Extract the (X, Y) coordinate from the center of the cell holding the provided text.  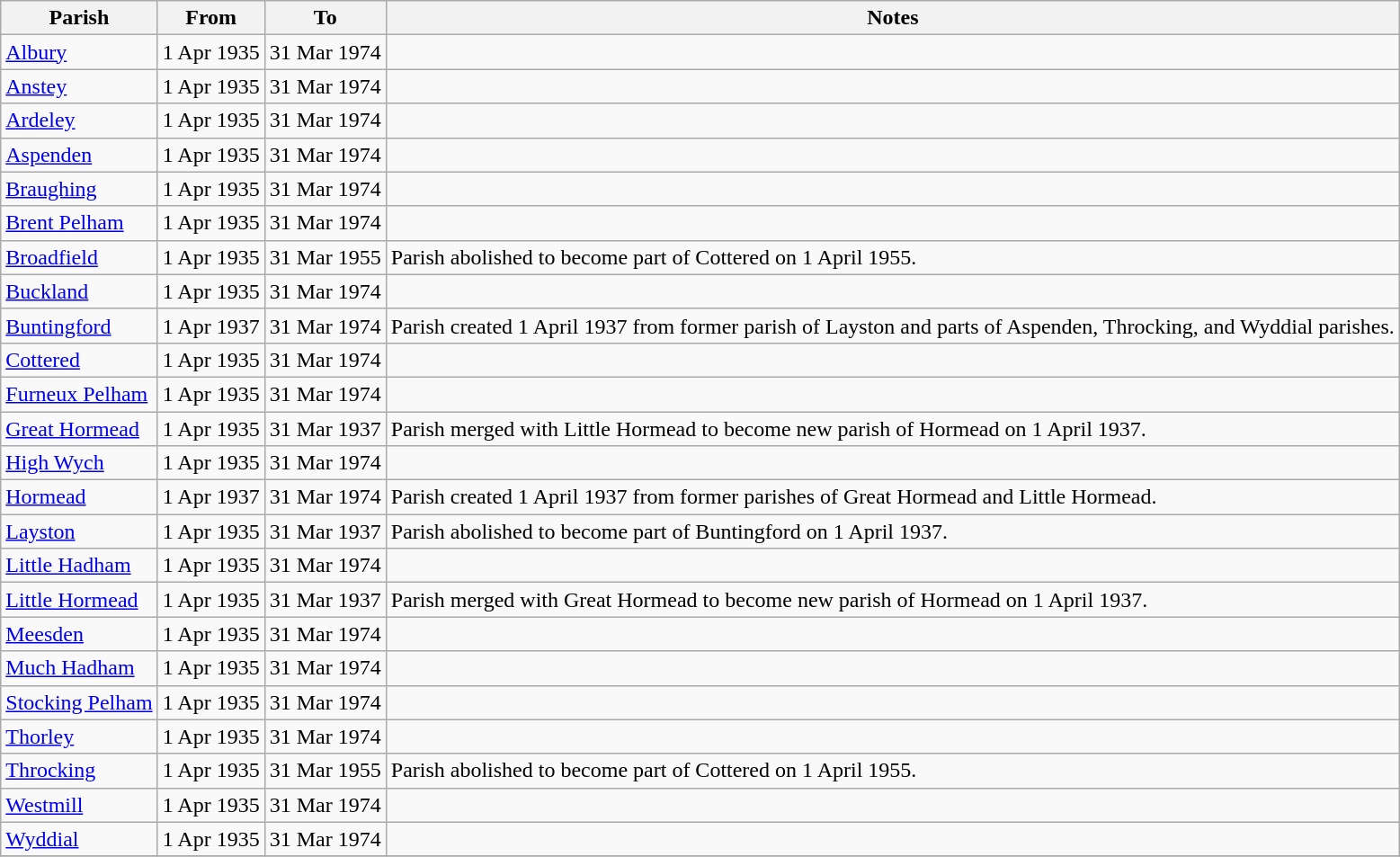
Ardeley (79, 121)
Albury (79, 52)
Buckland (79, 291)
Cottered (79, 360)
Notes (892, 18)
Little Hadham (79, 566)
High Wych (79, 463)
Hormead (79, 497)
Braughing (79, 189)
To (325, 18)
Parish abolished to become part of Buntingford on 1 April 1937. (892, 531)
Little Hormead (79, 600)
Great Hormead (79, 429)
Parish (79, 18)
From (210, 18)
Furneux Pelham (79, 394)
Meesden (79, 634)
Parish created 1 April 1937 from former parishes of Great Hormead and Little Hormead. (892, 497)
Brent Pelham (79, 223)
Westmill (79, 805)
Parish created 1 April 1937 from former parish of Layston and parts of Aspenden, Throcking, and Wyddial parishes. (892, 326)
Wyddial (79, 839)
Thorley (79, 736)
Parish merged with Great Hormead to become new parish of Hormead on 1 April 1937. (892, 600)
Much Hadham (79, 668)
Buntingford (79, 326)
Parish merged with Little Hormead to become new parish of Hormead on 1 April 1937. (892, 429)
Stocking Pelham (79, 702)
Broadfield (79, 257)
Anstey (79, 86)
Aspenden (79, 155)
Throcking (79, 771)
Layston (79, 531)
